Output the (x, y) coordinate of the center of the cell containing the given text.  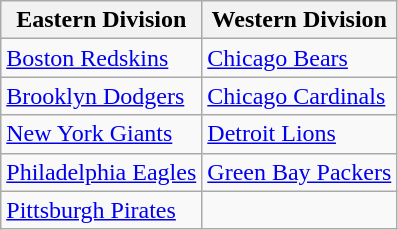
Pittsburgh Pirates (102, 210)
Boston Redskins (102, 58)
Western Division (300, 20)
Philadelphia Eagles (102, 172)
Detroit Lions (300, 134)
New York Giants (102, 134)
Green Bay Packers (300, 172)
Brooklyn Dodgers (102, 96)
Chicago Bears (300, 58)
Chicago Cardinals (300, 96)
Eastern Division (102, 20)
